Search for the cell housing the specified text and yield its (X, Y) center coordinate. 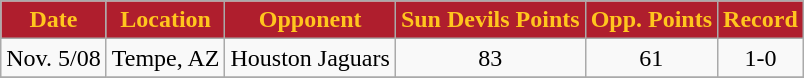
Opp. Points (651, 20)
Tempe, AZ (166, 58)
Record (761, 20)
Sun Devils Points (490, 20)
Opponent (310, 20)
83 (490, 58)
1-0 (761, 58)
Location (166, 20)
Date (54, 20)
61 (651, 58)
Nov. 5/08 (54, 58)
Houston Jaguars (310, 58)
